Return the [x, y] coordinate for the center point of the cell that contains the specified text.  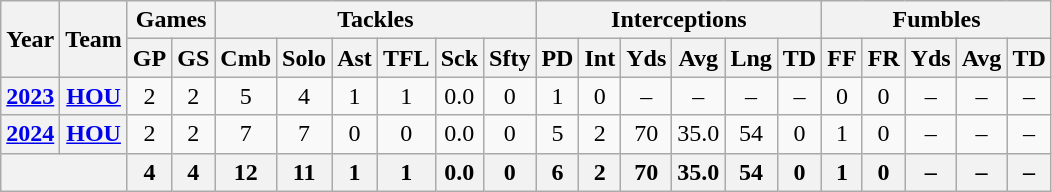
Games [170, 20]
PD [558, 58]
FR [884, 58]
11 [304, 172]
Sfty [510, 58]
Year [30, 39]
FF [842, 58]
Fumbles [937, 20]
Lng [751, 58]
2023 [30, 96]
12 [246, 172]
Team [94, 39]
Int [600, 58]
2024 [30, 134]
GS [194, 58]
TFL [406, 58]
Sck [459, 58]
Cmb [246, 58]
Solo [304, 58]
Interceptions [679, 20]
Tackles [376, 20]
6 [558, 172]
Ast [355, 58]
GP [149, 58]
